Detect which cell encompasses the target text, then output its [X, Y] center coordinate. 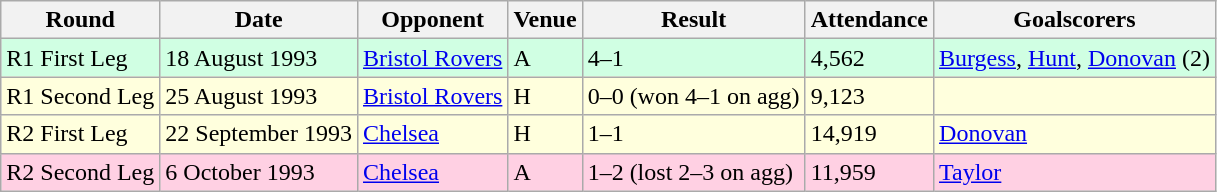
R1 Second Leg [80, 96]
18 August 1993 [259, 58]
R1 First Leg [80, 58]
0–0 (won 4–1 on agg) [694, 96]
R2 First Leg [80, 134]
6 October 1993 [259, 172]
Taylor [1075, 172]
Attendance [869, 20]
Burgess, Hunt, Donovan (2) [1075, 58]
4–1 [694, 58]
9,123 [869, 96]
14,919 [869, 134]
R2 Second Leg [80, 172]
1–2 (lost 2–3 on agg) [694, 172]
1–1 [694, 134]
22 September 1993 [259, 134]
Goalscorers [1075, 20]
Round [80, 20]
Date [259, 20]
4,562 [869, 58]
Opponent [432, 20]
Result [694, 20]
Donovan [1075, 134]
11,959 [869, 172]
25 August 1993 [259, 96]
Venue [545, 20]
